Return (X, Y) of the center of cell containing provided text 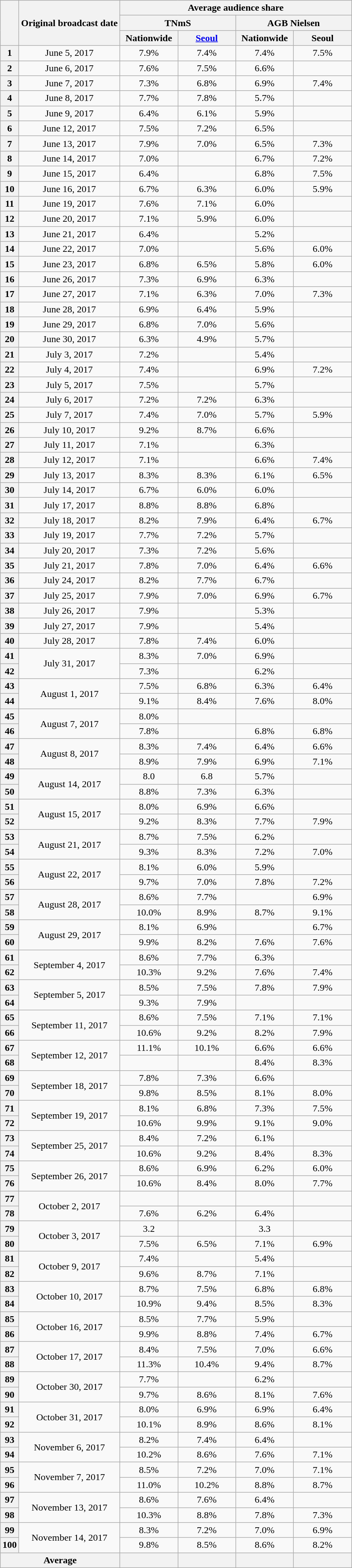
July 18, 2017 (70, 520)
75 (10, 1168)
3 (10, 83)
51 (10, 807)
24 (10, 400)
June 5, 2017 (70, 53)
August 1, 2017 (70, 694)
53 (10, 837)
9.0% (323, 1123)
June 13, 2017 (70, 143)
92 (10, 1425)
49 (10, 776)
July 31, 2017 (70, 663)
September 18, 2017 (70, 1085)
August 15, 2017 (70, 814)
88 (10, 1364)
47 (10, 746)
5.3% (265, 611)
1 (10, 53)
90 (10, 1394)
July 5, 2017 (70, 384)
71 (10, 1108)
July 26, 2017 (70, 611)
July 11, 2017 (70, 445)
11.3% (149, 1364)
22 (10, 369)
95 (10, 1470)
5.2% (265, 234)
October 2, 2017 (70, 1206)
June 26, 2017 (70, 279)
60 (10, 942)
28 (10, 460)
99 (10, 1530)
July 6, 2017 (70, 400)
89 (10, 1379)
68 (10, 1063)
8.0 (149, 776)
94 (10, 1455)
35 (10, 565)
August 21, 2017 (70, 844)
11.0% (149, 1485)
81 (10, 1259)
86 (10, 1334)
64 (10, 1003)
58 (10, 912)
27 (10, 445)
26 (10, 430)
3.2 (149, 1229)
June 23, 2017 (70, 264)
73 (10, 1138)
25 (10, 415)
10.4% (207, 1364)
October 17, 2017 (70, 1357)
74 (10, 1153)
July 28, 2017 (70, 641)
October 31, 2017 (70, 1417)
45 (10, 716)
84 (10, 1304)
87 (10, 1349)
AGB Nielsen (294, 23)
July 13, 2017 (70, 475)
9 (10, 173)
18 (10, 309)
5.8% (265, 264)
July 19, 2017 (70, 535)
39 (10, 626)
June 22, 2017 (70, 249)
June 19, 2017 (70, 204)
August 14, 2017 (70, 784)
June 30, 2017 (70, 339)
July 24, 2017 (70, 580)
July 14, 2017 (70, 490)
Original broadcast date (70, 23)
July 7, 2017 (70, 415)
September 4, 2017 (70, 965)
July 27, 2017 (70, 626)
54 (10, 852)
October 10, 2017 (70, 1296)
63 (10, 988)
June 7, 2017 (70, 83)
September 12, 2017 (70, 1055)
3.3 (265, 1229)
70 (10, 1093)
30 (10, 490)
48 (10, 761)
TNmS (178, 23)
52 (10, 822)
September 19, 2017 (70, 1115)
6 (10, 128)
October 30, 2017 (70, 1387)
September 11, 2017 (70, 1025)
6.8 (207, 776)
July 17, 2017 (70, 505)
13 (10, 234)
July 10, 2017 (70, 430)
33 (10, 535)
June 8, 2017 (70, 98)
42 (10, 671)
15 (10, 264)
20 (10, 339)
June 21, 2017 (70, 234)
56 (10, 882)
29 (10, 475)
June 6, 2017 (70, 68)
65 (10, 1018)
55 (10, 867)
5 (10, 113)
November 14, 2017 (70, 1538)
June 29, 2017 (70, 324)
July 3, 2017 (70, 354)
11 (10, 204)
October 9, 2017 (70, 1266)
77 (10, 1199)
17 (10, 294)
June 9, 2017 (70, 113)
October 3, 2017 (70, 1236)
100 (10, 1545)
10 (10, 189)
21 (10, 354)
44 (10, 701)
36 (10, 580)
41 (10, 656)
June 16, 2017 (70, 189)
July 12, 2017 (70, 460)
August 28, 2017 (70, 904)
91 (10, 1410)
June 14, 2017 (70, 158)
August 29, 2017 (70, 935)
2 (10, 68)
46 (10, 731)
80 (10, 1244)
June 28, 2017 (70, 309)
10.0% (149, 912)
98 (10, 1515)
July 4, 2017 (70, 369)
June 15, 2017 (70, 173)
59 (10, 927)
85 (10, 1319)
November 7, 2017 (70, 1477)
11.1% (149, 1048)
19 (10, 324)
November 6, 2017 (70, 1447)
40 (10, 641)
November 13, 2017 (70, 1507)
93 (10, 1440)
September 5, 2017 (70, 995)
97 (10, 1500)
August 22, 2017 (70, 874)
23 (10, 384)
June 20, 2017 (70, 219)
8 (10, 158)
9.6% (149, 1274)
43 (10, 686)
4.9% (207, 339)
August 8, 2017 (70, 754)
72 (10, 1123)
32 (10, 520)
Average audience share (235, 8)
July 25, 2017 (70, 596)
4 (10, 98)
69 (10, 1078)
September 26, 2017 (70, 1176)
82 (10, 1274)
Average (60, 1560)
67 (10, 1048)
50 (10, 792)
7 (10, 143)
38 (10, 611)
62 (10, 972)
78 (10, 1214)
16 (10, 279)
76 (10, 1184)
31 (10, 505)
37 (10, 596)
June 12, 2017 (70, 128)
October 16, 2017 (70, 1326)
66 (10, 1033)
July 20, 2017 (70, 550)
57 (10, 897)
12 (10, 219)
61 (10, 957)
83 (10, 1289)
34 (10, 550)
10.9% (149, 1304)
96 (10, 1485)
79 (10, 1229)
September 25, 2017 (70, 1146)
June 27, 2017 (70, 294)
July 21, 2017 (70, 565)
August 7, 2017 (70, 724)
14 (10, 249)
